Detect which cell encompasses the target text, then output its (x, y) center coordinate. 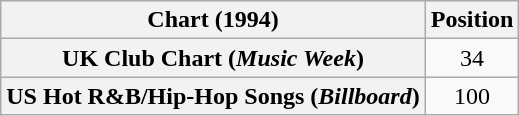
US Hot R&B/Hip-Hop Songs (Billboard) (213, 96)
Position (472, 20)
34 (472, 58)
UK Club Chart (Music Week) (213, 58)
100 (472, 96)
Chart (1994) (213, 20)
